Pinpoint the cell where the given text exists, returning its [x, y] midpoint coordinate. 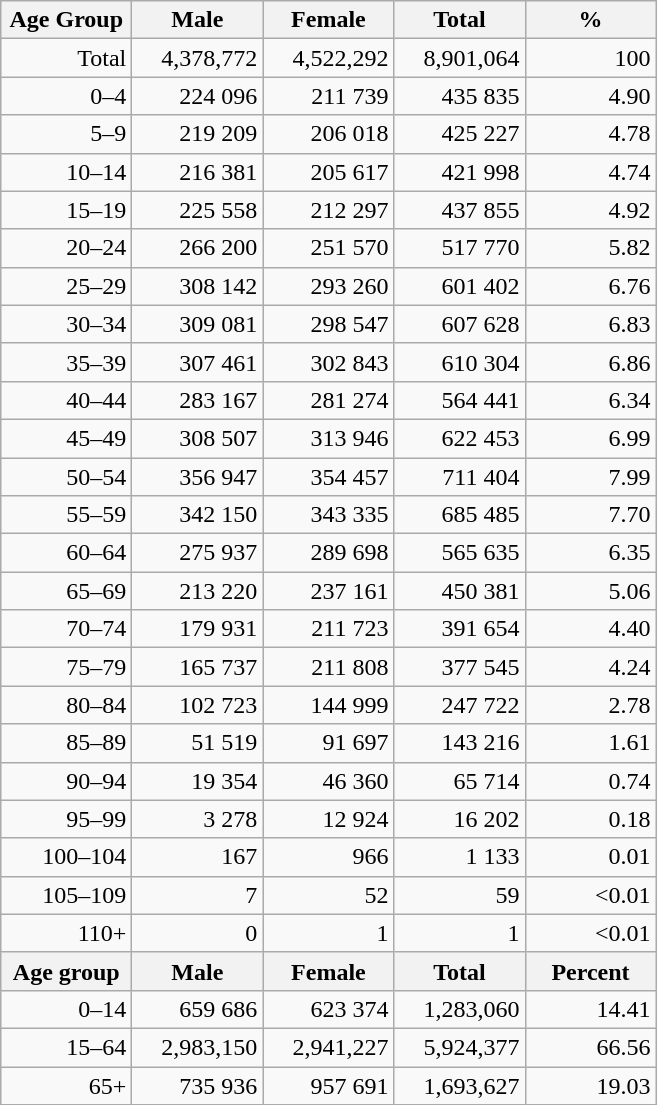
564 441 [460, 400]
105–109 [66, 895]
7.99 [590, 477]
213 220 [198, 591]
565 635 [460, 553]
4,522,292 [328, 58]
225 558 [198, 210]
3 278 [198, 819]
5–9 [66, 134]
2,983,150 [198, 1047]
251 570 [328, 248]
144 999 [328, 705]
0.18 [590, 819]
Percent [590, 971]
10–14 [66, 172]
65 714 [460, 781]
966 [328, 857]
308 142 [198, 286]
100 [590, 58]
59 [460, 895]
Age group [66, 971]
224 096 [198, 96]
Age Group [66, 20]
51 519 [198, 743]
391 654 [460, 629]
80–84 [66, 705]
237 161 [328, 591]
85–89 [66, 743]
90–94 [66, 781]
216 381 [198, 172]
15–64 [66, 1047]
8,901,064 [460, 58]
211 739 [328, 96]
450 381 [460, 591]
435 835 [460, 96]
289 698 [328, 553]
275 937 [198, 553]
313 946 [328, 438]
20–24 [66, 248]
425 227 [460, 134]
735 936 [198, 1085]
100–104 [66, 857]
6.83 [590, 324]
167 [198, 857]
25–29 [66, 286]
% [590, 20]
517 770 [460, 248]
421 998 [460, 172]
685 485 [460, 515]
7.70 [590, 515]
52 [328, 895]
4,378,772 [198, 58]
102 723 [198, 705]
601 402 [460, 286]
711 404 [460, 477]
4.24 [590, 667]
4.78 [590, 134]
2,941,227 [328, 1047]
5.06 [590, 591]
283 167 [198, 400]
14.41 [590, 1009]
377 545 [460, 667]
957 691 [328, 1085]
437 855 [460, 210]
179 931 [198, 629]
19 354 [198, 781]
6.99 [590, 438]
5.82 [590, 248]
19.03 [590, 1085]
0–14 [66, 1009]
65+ [66, 1085]
247 722 [460, 705]
356 947 [198, 477]
6.35 [590, 553]
211 723 [328, 629]
623 374 [328, 1009]
266 200 [198, 248]
219 209 [198, 134]
4.92 [590, 210]
45–49 [66, 438]
40–44 [66, 400]
0–4 [66, 96]
293 260 [328, 286]
4.90 [590, 96]
1,693,627 [460, 1085]
343 335 [328, 515]
281 274 [328, 400]
75–79 [66, 667]
5,924,377 [460, 1047]
15–19 [66, 210]
211 808 [328, 667]
7 [198, 895]
6.34 [590, 400]
308 507 [198, 438]
16 202 [460, 819]
6.76 [590, 286]
1 133 [460, 857]
206 018 [328, 134]
354 457 [328, 477]
60–64 [66, 553]
1,283,060 [460, 1009]
610 304 [460, 362]
6.86 [590, 362]
302 843 [328, 362]
143 216 [460, 743]
70–74 [66, 629]
110+ [66, 933]
165 737 [198, 667]
307 461 [198, 362]
95–99 [66, 819]
622 453 [460, 438]
205 617 [328, 172]
66.56 [590, 1047]
65–69 [66, 591]
50–54 [66, 477]
659 686 [198, 1009]
309 081 [198, 324]
46 360 [328, 781]
55–59 [66, 515]
4.74 [590, 172]
212 297 [328, 210]
91 697 [328, 743]
0.74 [590, 781]
35–39 [66, 362]
1.61 [590, 743]
298 547 [328, 324]
30–34 [66, 324]
607 628 [460, 324]
12 924 [328, 819]
0.01 [590, 857]
0 [198, 933]
342 150 [198, 515]
2.78 [590, 705]
4.40 [590, 629]
